Search for the cell housing the specified text and yield its (X, Y) center coordinate. 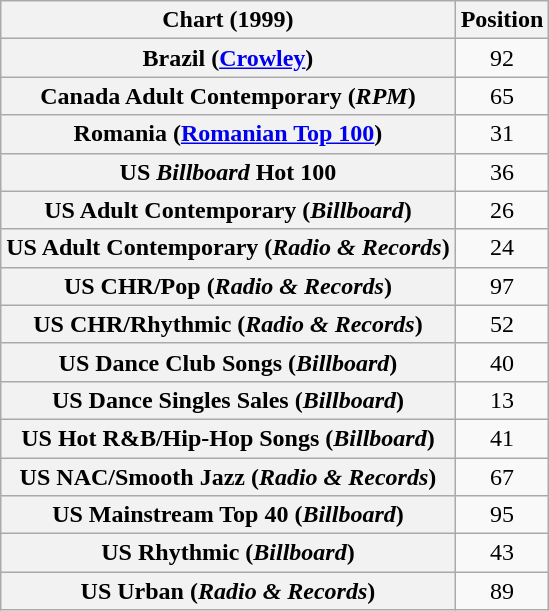
36 (502, 172)
US Dance Club Songs (Billboard) (228, 362)
Brazil (Crowley) (228, 58)
67 (502, 477)
US CHR/Rhythmic (Radio & Records) (228, 324)
65 (502, 96)
52 (502, 324)
41 (502, 438)
Romania (Romanian Top 100) (228, 134)
US Adult Contemporary (Radio & Records) (228, 248)
Canada Adult Contemporary (RPM) (228, 96)
43 (502, 553)
US Rhythmic (Billboard) (228, 553)
US Dance Singles Sales (Billboard) (228, 400)
US NAC/Smooth Jazz (Radio & Records) (228, 477)
95 (502, 515)
31 (502, 134)
US CHR/Pop (Radio & Records) (228, 286)
US Billboard Hot 100 (228, 172)
13 (502, 400)
Chart (1999) (228, 20)
89 (502, 591)
97 (502, 286)
US Adult Contemporary (Billboard) (228, 210)
40 (502, 362)
92 (502, 58)
24 (502, 248)
Position (502, 20)
US Mainstream Top 40 (Billboard) (228, 515)
US Urban (Radio & Records) (228, 591)
US Hot R&B/Hip-Hop Songs (Billboard) (228, 438)
26 (502, 210)
